Pinpoint the cell where the given text exists, returning its (x, y) midpoint coordinate. 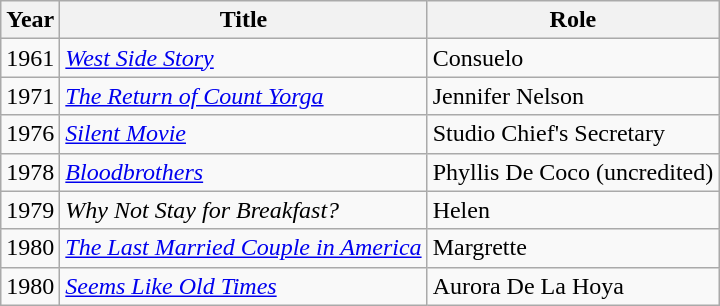
Why Not Stay for Breakfast? (244, 210)
The Last Married Couple in America (244, 248)
Seems Like Old Times (244, 286)
1979 (30, 210)
1976 (30, 134)
Year (30, 20)
Jennifer Nelson (573, 96)
The Return of Count Yorga (244, 96)
Consuelo (573, 58)
Helen (573, 210)
Role (573, 20)
Studio Chief's Secretary (573, 134)
1978 (30, 172)
Bloodbrothers (244, 172)
1961 (30, 58)
Phyllis De Coco (uncredited) (573, 172)
Aurora De La Hoya (573, 286)
West Side Story (244, 58)
1971 (30, 96)
Title (244, 20)
Margrette (573, 248)
Silent Movie (244, 134)
